Search for the cell housing the specified text and yield its (X, Y) center coordinate. 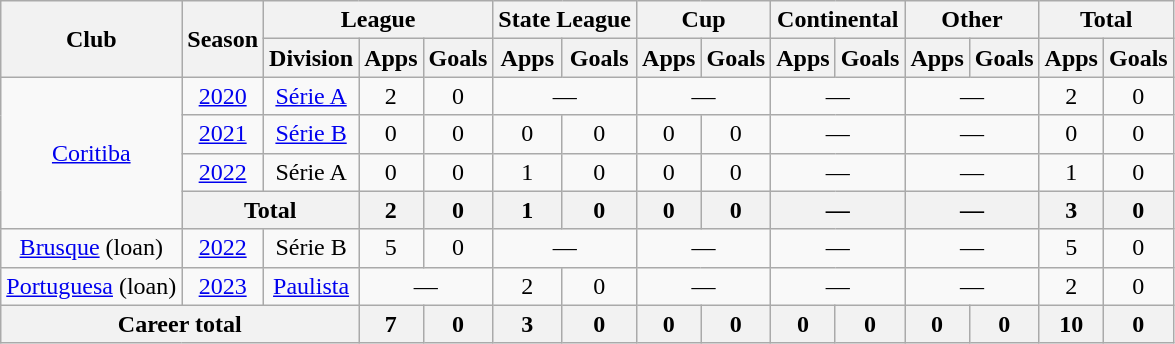
Season (223, 39)
State League (565, 20)
2021 (223, 134)
10 (1071, 324)
Division (312, 58)
Brusque (loan) (92, 248)
Portuguesa (loan) (92, 286)
Other (972, 20)
Coritiba (92, 153)
Cup (704, 20)
2020 (223, 96)
Continental (838, 20)
Paulista (312, 286)
Career total (180, 324)
2023 (223, 286)
7 (391, 324)
League (378, 20)
Club (92, 39)
